Identify which cell holds the provided text, then report its [X, Y] central coordinate. 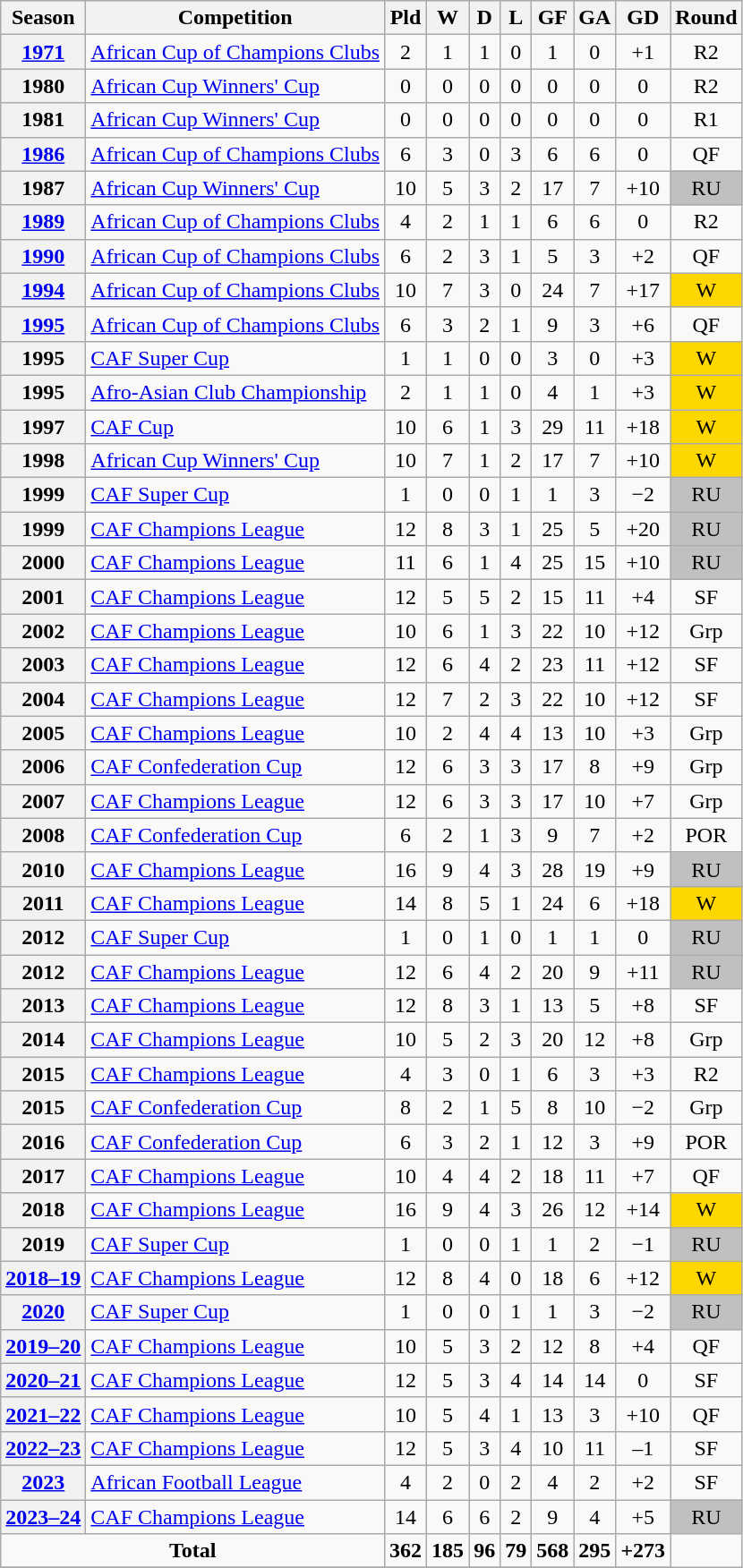
2003 [43, 665]
2007 [43, 801]
1986 [43, 154]
GF [553, 18]
Total [193, 1551]
+20 [643, 529]
96 [485, 1551]
+14 [643, 1210]
Round [706, 18]
1994 [43, 290]
2017 [43, 1176]
R1 [706, 120]
1998 [43, 461]
2018 [43, 1210]
−1 [643, 1244]
African Football League [235, 1482]
2023–24 [43, 1517]
1990 [43, 256]
2006 [43, 767]
+6 [643, 324]
2020 [43, 1312]
GA [594, 18]
1980 [43, 86]
185 [448, 1551]
Competition [235, 18]
2014 [43, 1040]
+5 [643, 1517]
1997 [43, 427]
L [516, 18]
2018–19 [43, 1278]
1989 [43, 222]
+17 [643, 290]
+11 [643, 971]
29 [553, 427]
2016 [43, 1142]
1981 [43, 120]
23 [553, 665]
2020–21 [43, 1380]
2005 [43, 733]
2000 [43, 563]
GD [643, 18]
295 [594, 1551]
19 [594, 869]
1987 [43, 188]
2019 [43, 1244]
2002 [43, 631]
79 [516, 1551]
2011 [43, 903]
568 [553, 1551]
2004 [43, 699]
2010 [43, 869]
2001 [43, 597]
2013 [43, 1006]
2019–20 [43, 1346]
Season [43, 18]
2022–23 [43, 1448]
–1 [643, 1448]
2023 [43, 1482]
Afro-Asian Club Championship [235, 392]
26 [553, 1210]
2008 [43, 835]
Pld [406, 18]
362 [406, 1551]
2021–22 [43, 1414]
CAF Cup [235, 427]
+273 [643, 1551]
28 [553, 869]
D [485, 18]
1971 [43, 52]
+1 [643, 52]
